Provide the [X, Y] coordinate of the cell's center where the given text is located.  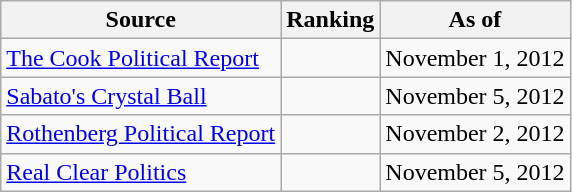
November 2, 2012 [475, 134]
The Cook Political Report [141, 58]
Ranking [330, 20]
November 1, 2012 [475, 58]
Real Clear Politics [141, 172]
Rothenberg Political Report [141, 134]
As of [475, 20]
Sabato's Crystal Ball [141, 96]
Source [141, 20]
